For the text-containing cell, return its midpoint in [X, Y] coordinate format. 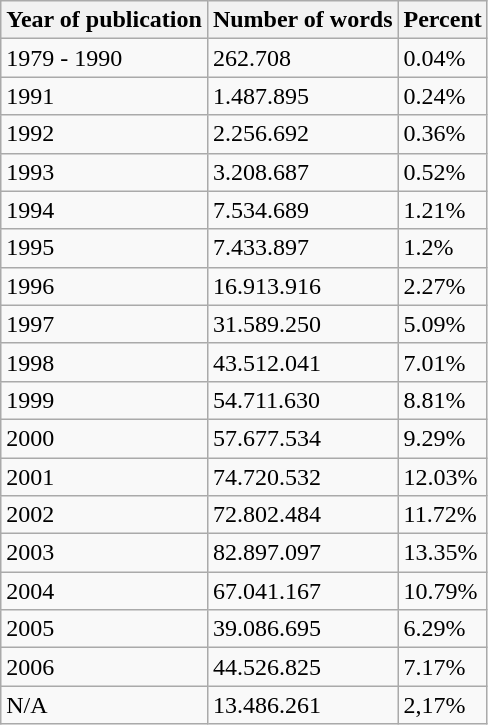
2000 [104, 438]
43.512.041 [302, 362]
7.433.897 [302, 248]
7.01% [442, 362]
1994 [104, 210]
2004 [104, 591]
1998 [104, 362]
0.24% [442, 96]
2006 [104, 667]
1979 - 1990 [104, 58]
2.27% [442, 286]
74.720.532 [302, 477]
82.897.097 [302, 553]
262.708 [302, 58]
31.589.250 [302, 324]
16.913.916 [302, 286]
1993 [104, 172]
0.04% [442, 58]
0.52% [442, 172]
Number of words [302, 20]
39.086.695 [302, 629]
13.486.261 [302, 705]
2005 [104, 629]
7.17% [442, 667]
9.29% [442, 438]
10.79% [442, 591]
1.487.895 [302, 96]
1995 [104, 248]
1992 [104, 134]
1991 [104, 96]
Percent [442, 20]
1996 [104, 286]
2002 [104, 515]
1997 [104, 324]
57.677.534 [302, 438]
11.72% [442, 515]
5.09% [442, 324]
N/A [104, 705]
Year of publication [104, 20]
7.534.689 [302, 210]
67.041.167 [302, 591]
0.36% [442, 134]
2.256.692 [302, 134]
12.03% [442, 477]
72.802.484 [302, 515]
2003 [104, 553]
1999 [104, 400]
54.711.630 [302, 400]
3.208.687 [302, 172]
6.29% [442, 629]
2001 [104, 477]
1.21% [442, 210]
1.2% [442, 248]
8.81% [442, 400]
2,17% [442, 705]
13.35% [442, 553]
44.526.825 [302, 667]
